Output the (X, Y) coordinate of the center of the cell containing the given text.  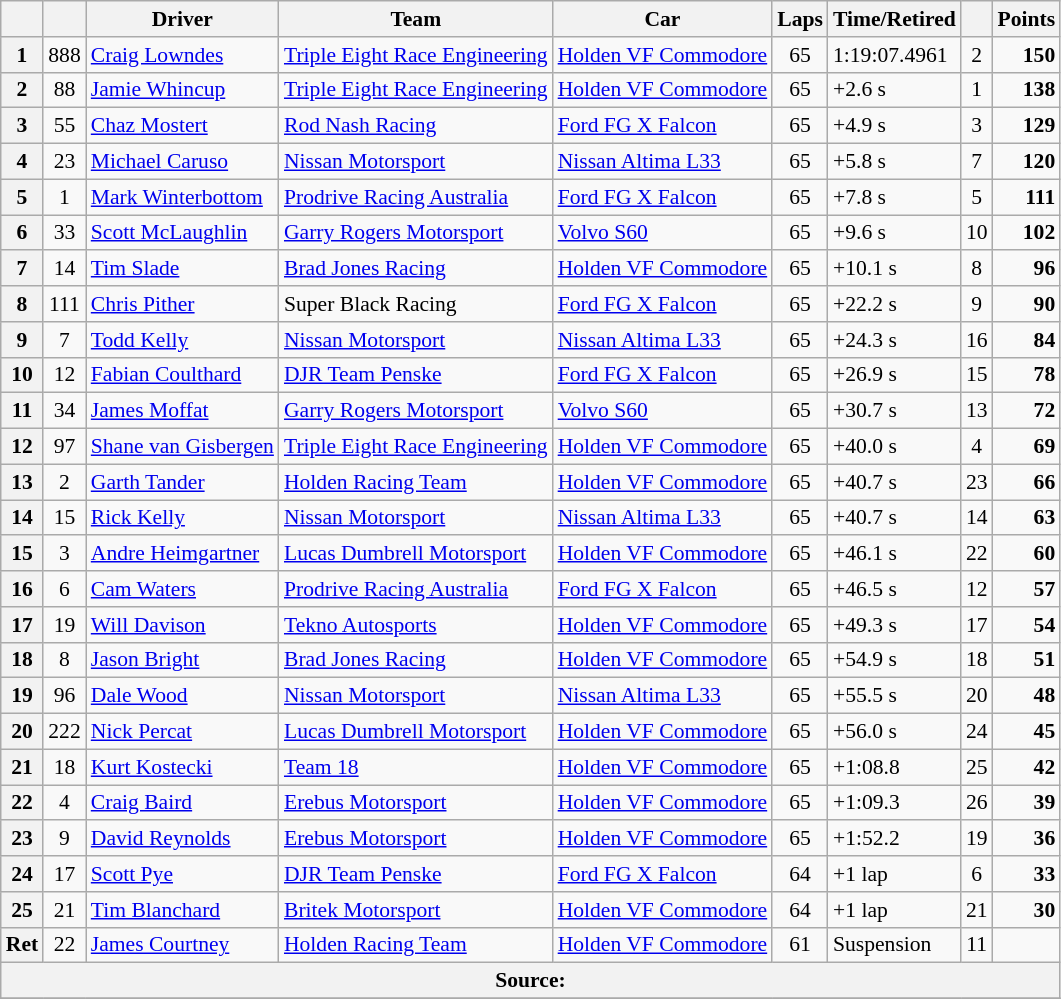
66 (1027, 482)
55 (64, 126)
Kurt Kostecki (182, 767)
+1:52.2 (894, 839)
26 (977, 803)
Tim Slade (182, 269)
Craig Lowndes (182, 55)
222 (64, 732)
78 (1027, 375)
+1:09.3 (894, 803)
+56.0 s (894, 732)
Rick Kelly (182, 518)
102 (1027, 233)
90 (1027, 304)
51 (1027, 660)
+1:08.8 (894, 767)
61 (800, 945)
63 (1027, 518)
+54.9 s (894, 660)
129 (1027, 126)
Will Davison (182, 625)
+24.3 s (894, 340)
48 (1027, 696)
Craig Baird (182, 803)
Team 18 (416, 767)
+10.1 s (894, 269)
888 (64, 55)
+9.6 s (894, 233)
Team (416, 19)
Fabian Coulthard (182, 375)
Car (663, 19)
+55.5 s (894, 696)
+26.9 s (894, 375)
James Moffat (182, 411)
Todd Kelly (182, 340)
Tim Blanchard (182, 910)
1:19:07.4961 (894, 55)
84 (1027, 340)
David Reynolds (182, 839)
Scott McLaughlin (182, 233)
69 (1027, 447)
54 (1027, 625)
+22.2 s (894, 304)
Driver (182, 19)
Scott Pye (182, 874)
Britek Motorsport (416, 910)
72 (1027, 411)
Time/Retired (894, 19)
+49.3 s (894, 625)
+40.0 s (894, 447)
+46.1 s (894, 554)
Mark Winterbottom (182, 197)
34 (64, 411)
Tekno Autosports (416, 625)
Shane van Gisbergen (182, 447)
+30.7 s (894, 411)
39 (1027, 803)
Jamie Whincup (182, 90)
Andre Heimgartner (182, 554)
88 (64, 90)
+7.8 s (894, 197)
97 (64, 447)
Cam Waters (182, 589)
60 (1027, 554)
36 (1027, 839)
138 (1027, 90)
57 (1027, 589)
+46.5 s (894, 589)
Ret (22, 945)
Chris Pither (182, 304)
Rod Nash Racing (416, 126)
45 (1027, 732)
+5.8 s (894, 162)
+2.6 s (894, 90)
+4.9 s (894, 126)
120 (1027, 162)
150 (1027, 55)
Points (1027, 19)
Laps (800, 19)
30 (1027, 910)
Dale Wood (182, 696)
James Courtney (182, 945)
Garth Tander (182, 482)
Source: (530, 981)
42 (1027, 767)
Michael Caruso (182, 162)
Jason Bright (182, 660)
Nick Percat (182, 732)
Super Black Racing (416, 304)
Suspension (894, 945)
Chaz Mostert (182, 126)
